Return (x, y) of the center of cell containing provided text 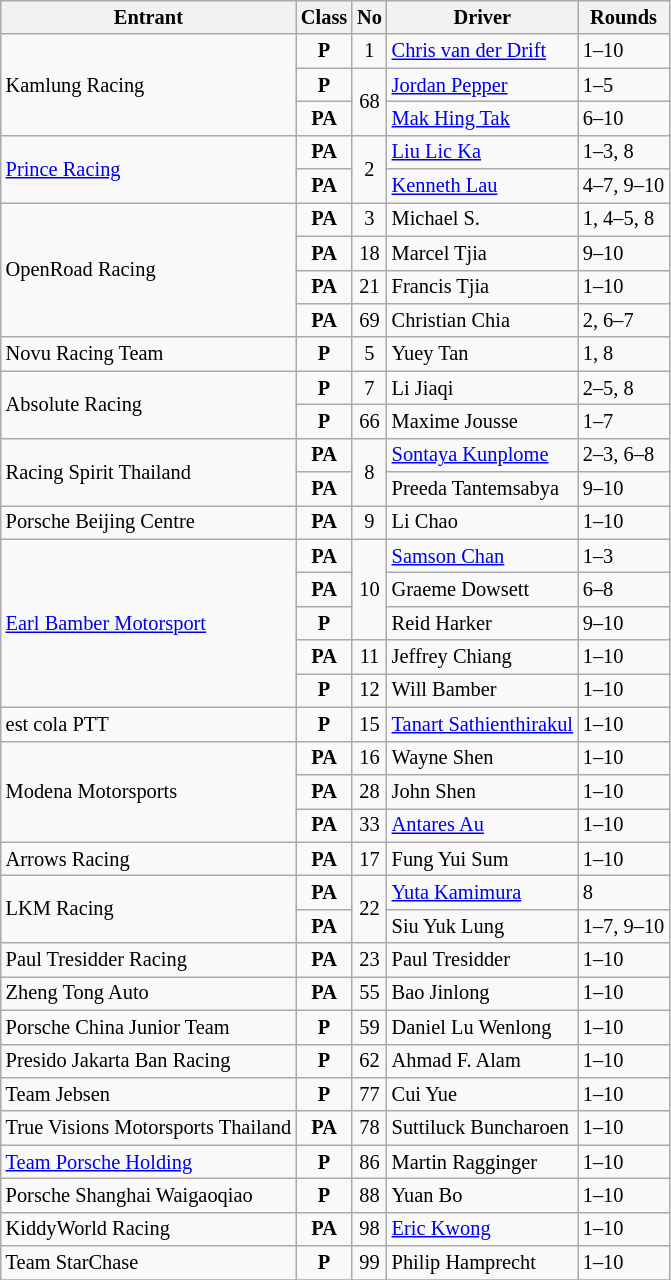
Chris van der Drift (482, 51)
Suttiluck Buncharoen (482, 1128)
59 (370, 1027)
Graeme Dowsett (482, 589)
21 (370, 287)
Li Chao (482, 522)
Liu Lic Ka (482, 152)
Porsche Shanghai Waigaoqiao (148, 1195)
1, 4–5, 8 (624, 219)
Sontaya Kunplome (482, 455)
6–8 (624, 589)
86 (370, 1162)
88 (370, 1195)
18 (370, 253)
Michael S. (482, 219)
1, 8 (624, 354)
Entrant (148, 17)
1–7 (624, 421)
22 (370, 908)
Absolute Racing (148, 404)
17 (370, 859)
LKM Racing (148, 908)
1–3 (624, 556)
Earl Bamber Motorsport (148, 623)
11 (370, 657)
1–3, 8 (624, 152)
78 (370, 1128)
10 (370, 590)
Zheng Tong Auto (148, 993)
Antares Au (482, 825)
Porsche Beijing Centre (148, 522)
Christian Chia (482, 320)
2 (370, 168)
Prince Racing (148, 168)
Kenneth Lau (482, 186)
Porsche China Junior Team (148, 1027)
7 (370, 388)
Driver (482, 17)
1–7, 9–10 (624, 926)
Li Jiaqi (482, 388)
Cui Yue (482, 1094)
KiddyWorld Racing (148, 1229)
Team StarChase (148, 1263)
Will Bamber (482, 690)
Philip Hamprecht (482, 1263)
Yuey Tan (482, 354)
Siu Yuk Lung (482, 926)
est cola PTT (148, 724)
Preeda Tantemsabya (482, 489)
Jordan Pepper (482, 85)
Yuta Kamimura (482, 892)
69 (370, 320)
Maxime Jousse (482, 421)
Team Jebsen (148, 1094)
Team Porsche Holding (148, 1162)
Mak Hing Tak (482, 118)
2–5, 8 (624, 388)
16 (370, 758)
12 (370, 690)
Novu Racing Team (148, 354)
3 (370, 219)
Marcel Tjia (482, 253)
Fung Yui Sum (482, 859)
Eric Kwong (482, 1229)
Reid Harker (482, 623)
Kamlung Racing (148, 84)
55 (370, 993)
Class (324, 17)
23 (370, 960)
1 (370, 51)
Jeffrey Chiang (482, 657)
John Shen (482, 791)
Daniel Lu Wenlong (482, 1027)
Francis Tjia (482, 287)
Ahmad F. Alam (482, 1061)
Wayne Shen (482, 758)
66 (370, 421)
Martin Ragginger (482, 1162)
28 (370, 791)
Yuan Bo (482, 1195)
Arrows Racing (148, 859)
Racing Spirit Thailand (148, 472)
15 (370, 724)
1–5 (624, 85)
Rounds (624, 17)
Tanart Sathienthirakul (482, 724)
4–7, 9–10 (624, 186)
Paul Tresidder (482, 960)
True Visions Motorsports Thailand (148, 1128)
5 (370, 354)
77 (370, 1094)
OpenRoad Racing (148, 270)
6–10 (624, 118)
Bao Jinlong (482, 993)
68 (370, 102)
99 (370, 1263)
2–3, 6–8 (624, 455)
2, 6–7 (624, 320)
98 (370, 1229)
33 (370, 825)
Presido Jakarta Ban Racing (148, 1061)
9 (370, 522)
Samson Chan (482, 556)
Paul Tresidder Racing (148, 960)
Modena Motorsports (148, 792)
No (370, 17)
62 (370, 1061)
